Locate the cell with the specified text and output its (X, Y) center coordinate. 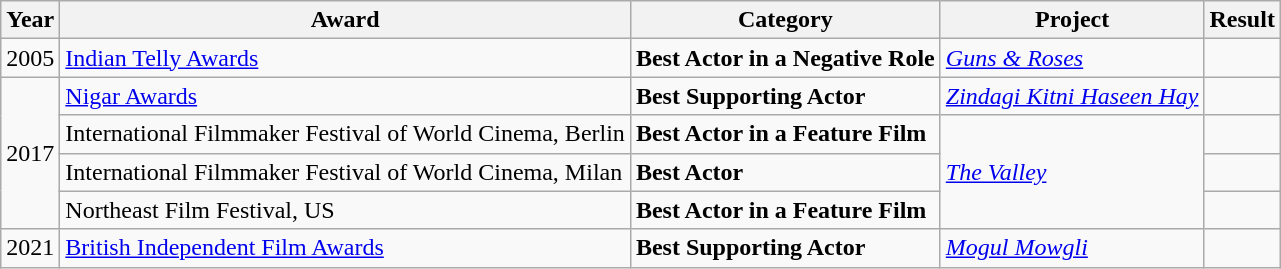
Indian Telly Awards (346, 58)
2017 (30, 153)
Mogul Mowgli (1072, 248)
Best Actor (785, 172)
Nigar Awards (346, 96)
International Filmmaker Festival of World Cinema, Milan (346, 172)
International Filmmaker Festival of World Cinema, Berlin (346, 134)
2021 (30, 248)
Best Actor in a Negative Role (785, 58)
Project (1072, 20)
Guns & Roses (1072, 58)
Result (1242, 20)
Award (346, 20)
The Valley (1072, 172)
Zindagi Kitni Haseen Hay (1072, 96)
Northeast Film Festival, US (346, 210)
Year (30, 20)
Category (785, 20)
2005 (30, 58)
British Independent Film Awards (346, 248)
